Return [x, y] of the center of cell containing provided text 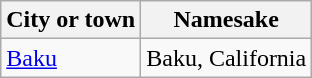
Namesake [226, 20]
City or town [71, 20]
Baku [71, 58]
Baku, California [226, 58]
